Return the (X, Y) coordinate for the center point of the cell that contains the specified text.  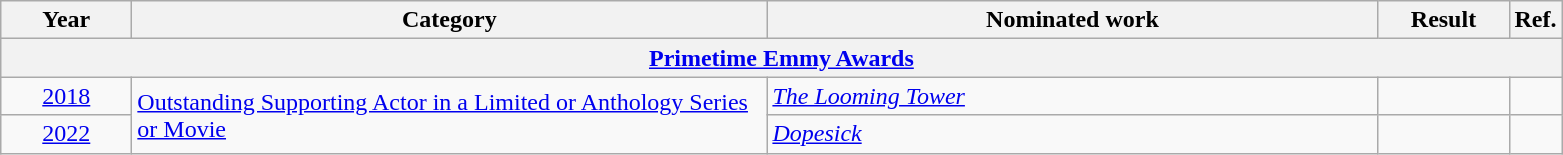
Outstanding Supporting Actor in a Limited or Anthology Series or Movie (450, 115)
2018 (66, 96)
Category (450, 20)
Ref. (1536, 20)
Dopesick (1072, 134)
Result (1444, 20)
2022 (66, 134)
Year (66, 20)
The Looming Tower (1072, 96)
Nominated work (1072, 20)
Primetime Emmy Awards (782, 58)
